Scan for the cell matching the given text and deliver its [x, y] coordinate at center. 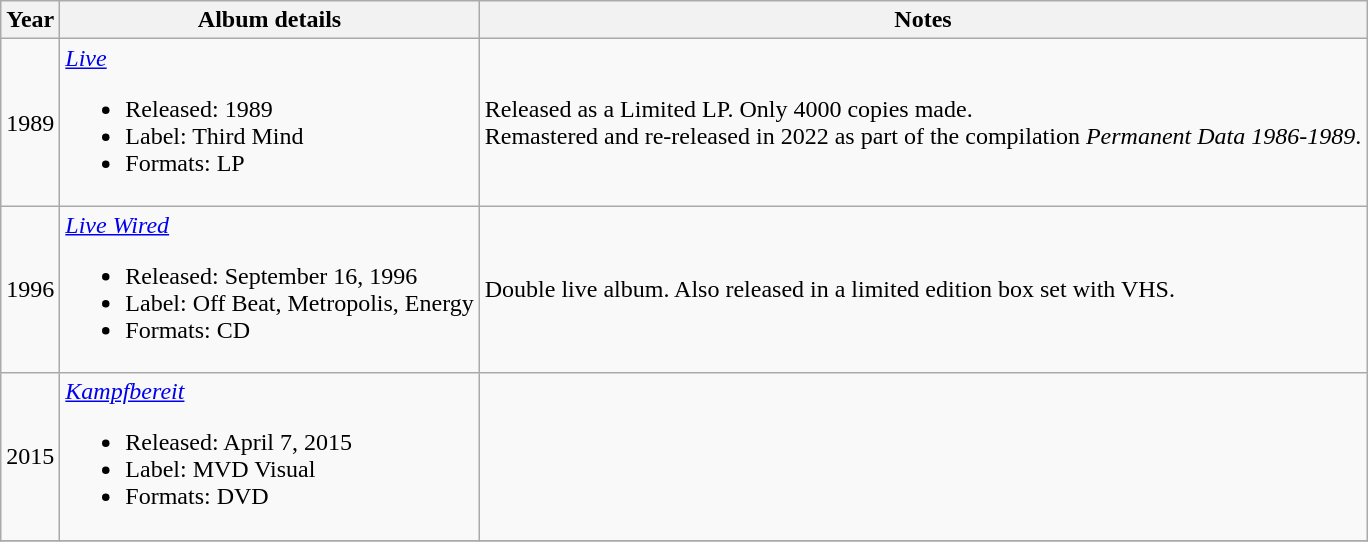
Live WiredReleased: September 16, 1996Label: Off Beat, Metropolis, EnergyFormats: CD [270, 290]
Released as a Limited LP. Only 4000 copies made.Remastered and re-released in 2022 as part of the compilation Permanent Data 1986-1989. [922, 122]
Notes [922, 20]
1989 [30, 122]
2015 [30, 456]
Year [30, 20]
Album details [270, 20]
1996 [30, 290]
LiveReleased: 1989Label: Third MindFormats: LP [270, 122]
KampfbereitReleased: April 7, 2015Label: MVD VisualFormats: DVD [270, 456]
Double live album. Also released in a limited edition box set with VHS. [922, 290]
